Provide the [x, y] coordinate of the cell's center where the given text is located.  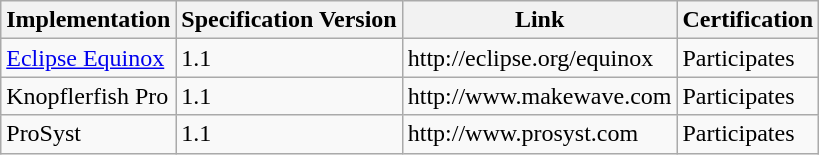
Specification Version [289, 20]
http://www.makewave.com [540, 96]
Certification [748, 20]
Knopflerfish Pro [88, 96]
http://www.prosyst.com [540, 134]
Implementation [88, 20]
Link [540, 20]
http://eclipse.org/equinox [540, 58]
ProSyst [88, 134]
Eclipse Equinox [88, 58]
